Determine the [x, y] coordinate at the center of the cell enclosing the given text.  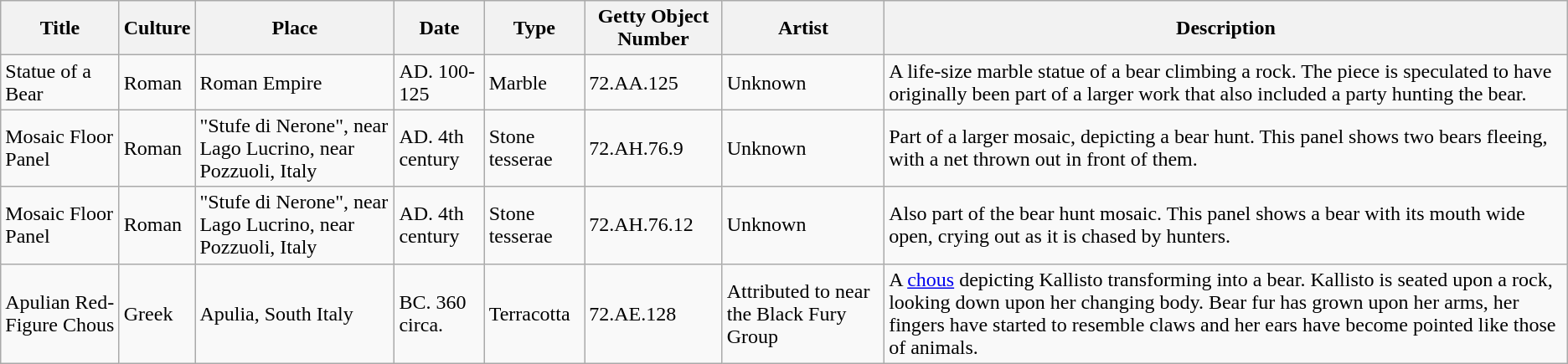
Roman Empire [295, 82]
Type [534, 28]
Part of a larger mosaic, depicting a bear hunt. This panel shows two bears fleeing, with a net thrown out in front of them. [1226, 148]
72.AH.76.12 [653, 225]
Greek [157, 313]
Marble [534, 82]
72.AH.76.9 [653, 148]
72.AA.125 [653, 82]
Statue of a Bear [60, 82]
Apulia, South Italy [295, 313]
Getty Object Number [653, 28]
Description [1226, 28]
Artist [802, 28]
AD. 100-125 [439, 82]
Title [60, 28]
Terracotta [534, 313]
Place [295, 28]
Attributed to near the Black Fury Group [802, 313]
Apulian Red-Figure Chous [60, 313]
Date [439, 28]
Also part of the bear hunt mosaic. This panel shows a bear with its mouth wide open, crying out as it is chased by hunters. [1226, 225]
BC. 360 circa. [439, 313]
72.AE.128 [653, 313]
Culture [157, 28]
